For the text-containing cell, return its midpoint in [x, y] coordinate format. 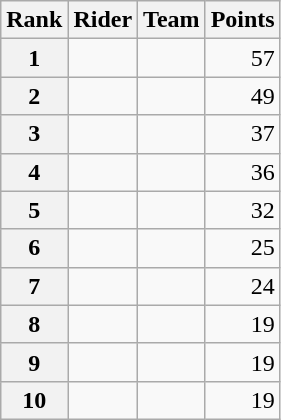
Rank [34, 20]
1 [34, 58]
9 [34, 362]
6 [34, 248]
4 [34, 172]
37 [242, 134]
5 [34, 210]
10 [34, 400]
8 [34, 324]
Rider [103, 20]
57 [242, 58]
3 [34, 134]
24 [242, 286]
7 [34, 286]
2 [34, 96]
36 [242, 172]
Team [172, 20]
32 [242, 210]
25 [242, 248]
Points [242, 20]
49 [242, 96]
